Pinpoint the cell where the given text exists, returning its [x, y] midpoint coordinate. 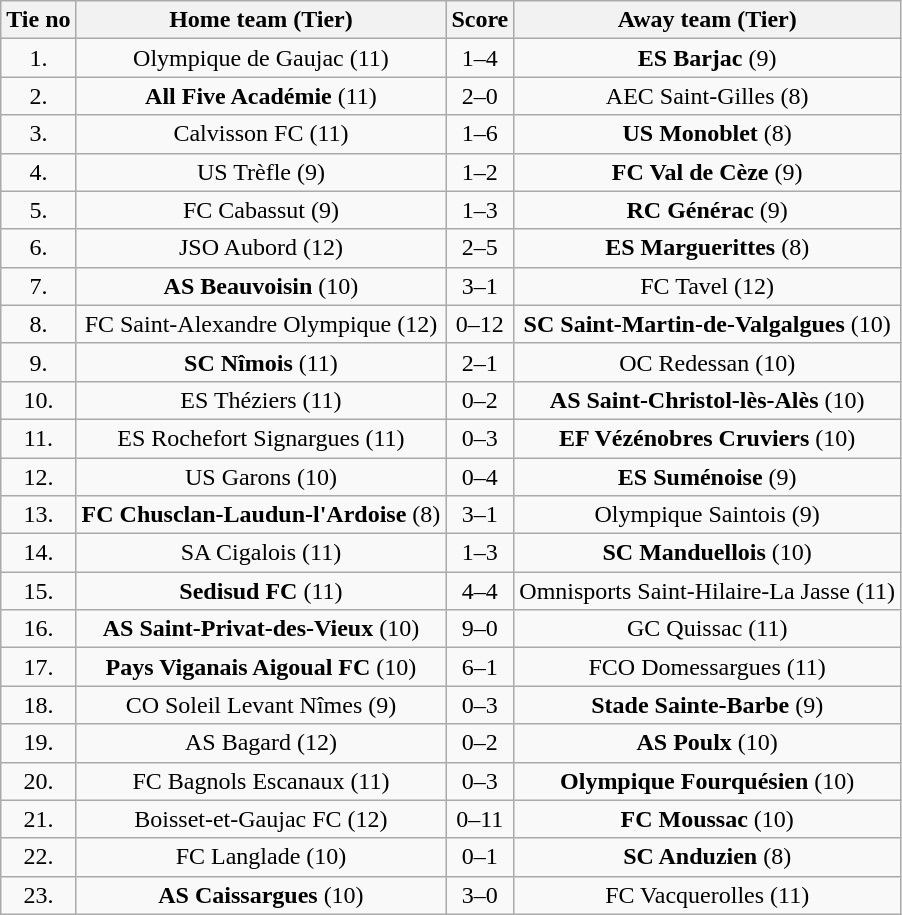
2. [38, 96]
Pays Viganais Aigoual FC (10) [261, 667]
SC Manduellois (10) [708, 553]
SC Nîmois (11) [261, 362]
22. [38, 857]
1–6 [480, 134]
23. [38, 895]
US Monoblet (8) [708, 134]
FC Moussac (10) [708, 819]
SC Saint-Martin-de-Valgalgues (10) [708, 324]
Away team (Tier) [708, 20]
SC Anduzien (8) [708, 857]
AS Caissargues (10) [261, 895]
14. [38, 553]
Olympique de Gaujac (11) [261, 58]
0–12 [480, 324]
Calvisson FC (11) [261, 134]
Olympique Fourquésien (10) [708, 781]
FC Bagnols Escanaux (11) [261, 781]
0–1 [480, 857]
Tie no [38, 20]
15. [38, 591]
7. [38, 286]
18. [38, 705]
FC Val de Cèze (9) [708, 172]
GC Quissac (11) [708, 629]
19. [38, 743]
3. [38, 134]
2–1 [480, 362]
Home team (Tier) [261, 20]
OC Redessan (10) [708, 362]
ES Suménoise (9) [708, 477]
9–0 [480, 629]
3–0 [480, 895]
5. [38, 210]
12. [38, 477]
4–4 [480, 591]
Sedisud FC (11) [261, 591]
6. [38, 248]
CO Soleil Levant Nîmes (9) [261, 705]
10. [38, 400]
ES Marguerittes (8) [708, 248]
AS Poulx (10) [708, 743]
Olympique Saintois (9) [708, 515]
2–0 [480, 96]
RC Générac (9) [708, 210]
8. [38, 324]
AS Saint-Christol-lès-Alès (10) [708, 400]
0–11 [480, 819]
AS Beauvoisin (10) [261, 286]
FC Langlade (10) [261, 857]
AEC Saint-Gilles (8) [708, 96]
1–4 [480, 58]
US Garons (10) [261, 477]
FCO Domessargues (11) [708, 667]
0–4 [480, 477]
9. [38, 362]
20. [38, 781]
FC Vacquerolles (11) [708, 895]
FC Saint-Alexandre Olympique (12) [261, 324]
AS Saint-Privat-des-Vieux (10) [261, 629]
Boisset-et-Gaujac FC (12) [261, 819]
SA Cigalois (11) [261, 553]
6–1 [480, 667]
4. [38, 172]
17. [38, 667]
1–2 [480, 172]
FC Tavel (12) [708, 286]
FC Cabassut (9) [261, 210]
ES Barjac (9) [708, 58]
21. [38, 819]
Omnisports Saint-Hilaire-La Jasse (11) [708, 591]
ES Rochefort Signargues (11) [261, 438]
All Five Académie (11) [261, 96]
US Trèfle (9) [261, 172]
AS Bagard (12) [261, 743]
13. [38, 515]
JSO Aubord (12) [261, 248]
Score [480, 20]
ES Théziers (11) [261, 400]
16. [38, 629]
1. [38, 58]
Stade Sainte-Barbe (9) [708, 705]
11. [38, 438]
EF Vézénobres Cruviers (10) [708, 438]
2–5 [480, 248]
FC Chusclan-Laudun-l'Ardoise (8) [261, 515]
